From the cell containing the given text, extract its center point as (x, y) coordinate. 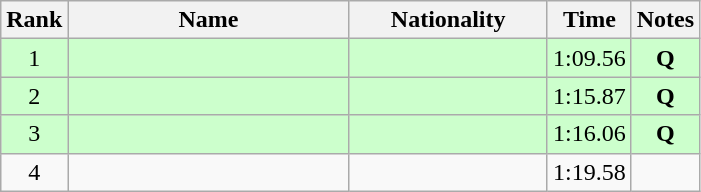
Rank (34, 20)
1:16.06 (589, 134)
Time (589, 20)
Notes (665, 20)
1:15.87 (589, 96)
4 (34, 172)
3 (34, 134)
Name (208, 20)
2 (34, 96)
1 (34, 58)
1:09.56 (589, 58)
1:19.58 (589, 172)
Nationality (448, 20)
